Identify which cell holds the provided text, then report its [X, Y] central coordinate. 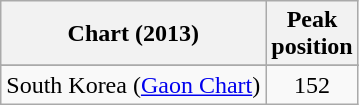
Peakposition [312, 34]
152 [312, 85]
South Korea (Gaon Chart) [134, 85]
Chart (2013) [134, 34]
